Locate the cell with the specified text and output its (x, y) center coordinate. 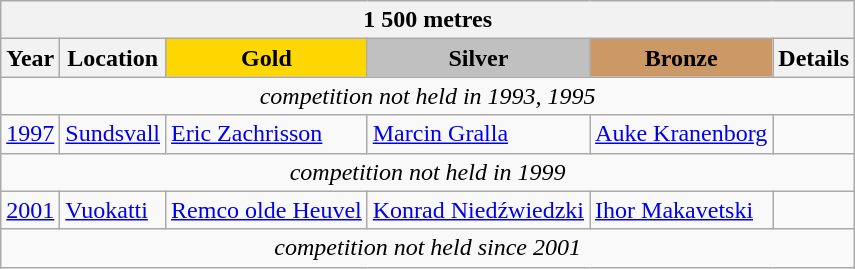
Ihor Makavetski (682, 210)
competition not held in 1999 (428, 172)
Year (30, 58)
Details (814, 58)
competition not held in 1993, 1995 (428, 96)
Auke Kranenborg (682, 134)
1997 (30, 134)
1 500 metres (428, 20)
competition not held since 2001 (428, 248)
Eric Zachrisson (267, 134)
Location (113, 58)
2001 (30, 210)
Sundsvall (113, 134)
Silver (478, 58)
Gold (267, 58)
Konrad Niedźwiedzki (478, 210)
Vuokatti (113, 210)
Remco olde Heuvel (267, 210)
Marcin Gralla (478, 134)
Bronze (682, 58)
